From the cell containing the given text, extract its center point as (X, Y) coordinate. 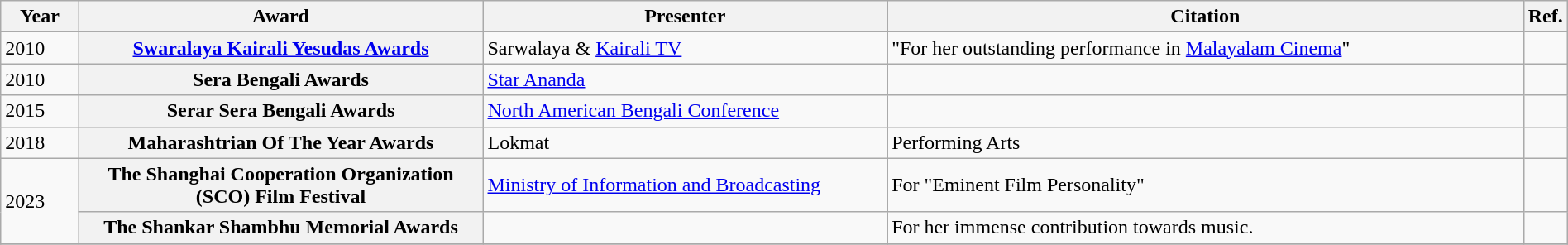
Performing Arts (1206, 142)
Star Ananda (685, 79)
Presenter (685, 17)
Ministry of Information and Broadcasting (685, 185)
Award (281, 17)
Sera Bengali Awards (281, 79)
Ref. (1545, 17)
The Shanghai Cooperation Organization (SCO) Film Festival (281, 185)
Year (40, 17)
2015 (40, 111)
For her immense contribution towards music. (1206, 228)
Citation (1206, 17)
Serar Sera Bengali Awards (281, 111)
North American Bengali Conference (685, 111)
2018 (40, 142)
The Shankar Shambhu Memorial Awards (281, 228)
Maharashtrian Of The Year Awards (281, 142)
For "Eminent Film Personality" (1206, 185)
Swaralaya Kairali Yesudas Awards (281, 48)
Sarwalaya & Kairali TV (685, 48)
Lokmat (685, 142)
2023 (40, 200)
"For her outstanding performance in Malayalam Cinema" (1206, 48)
